Provide the (X, Y) coordinate of the cell's center where the given text is located.  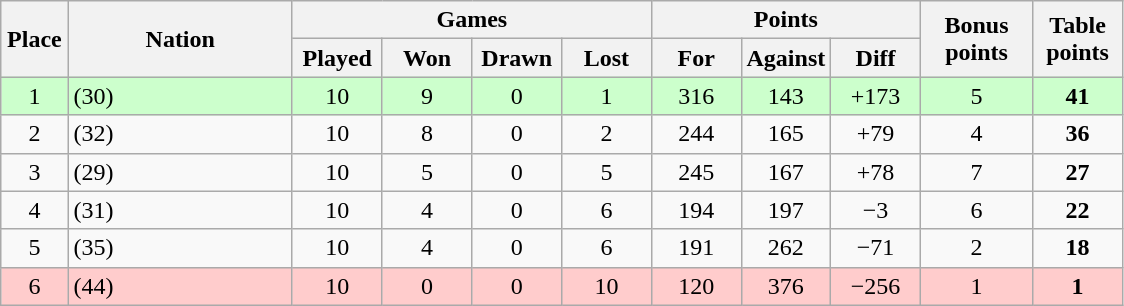
18 (1078, 248)
(31) (180, 210)
Tablepoints (1078, 39)
9 (427, 96)
−3 (876, 210)
245 (696, 172)
262 (786, 248)
Diff (876, 58)
Games (472, 20)
(29) (180, 172)
165 (786, 134)
(35) (180, 248)
3 (34, 172)
Lost (607, 58)
316 (696, 96)
+173 (876, 96)
Bonuspoints (976, 39)
120 (696, 286)
Against (786, 58)
Place (34, 39)
41 (1078, 96)
244 (696, 134)
−71 (876, 248)
Points (786, 20)
27 (1078, 172)
36 (1078, 134)
Nation (180, 39)
143 (786, 96)
Drawn (517, 58)
(32) (180, 134)
For (696, 58)
191 (696, 248)
167 (786, 172)
−256 (876, 286)
(30) (180, 96)
Played (337, 58)
22 (1078, 210)
(44) (180, 286)
376 (786, 286)
Won (427, 58)
+79 (876, 134)
197 (786, 210)
7 (976, 172)
+78 (876, 172)
8 (427, 134)
194 (696, 210)
